Extract the [x, y] coordinate from the center of the cell holding the provided text.  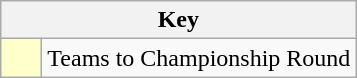
Teams to Championship Round [199, 58]
Key [178, 20]
